Locate the cell with the specified text and output its (x, y) center coordinate. 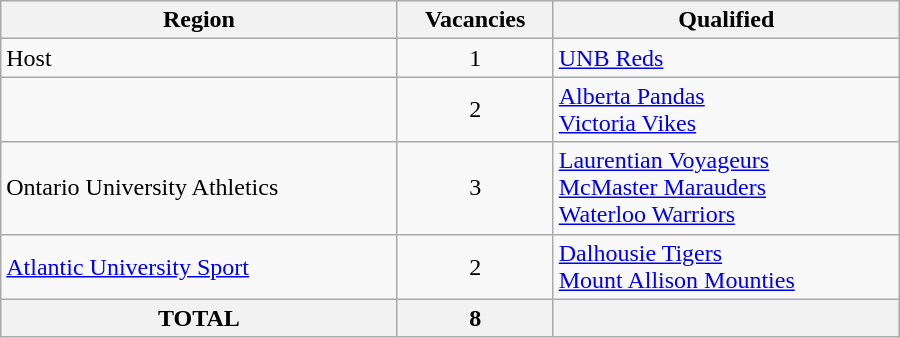
Ontario University Athletics (199, 188)
8 (475, 318)
Atlantic University Sport (199, 266)
Dalhousie Tigers Mount Allison Mounties (726, 266)
3 (475, 188)
Laurentian Voyageurs McMaster Marauders Waterloo Warriors (726, 188)
Host (199, 58)
Vacancies (475, 20)
Qualified (726, 20)
Region (199, 20)
TOTAL (199, 318)
UNB Reds (726, 58)
1 (475, 58)
Alberta Pandas Victoria Vikes (726, 110)
